Provide the [x, y] coordinate of the cell's center where the given text is located.  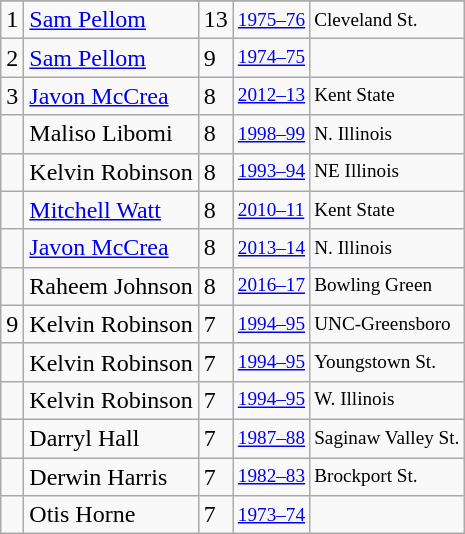
1998–99 [271, 134]
2013–14 [271, 248]
2016–17 [271, 286]
Saginaw Valley St. [387, 438]
Bowling Green [387, 286]
Mitchell Watt [111, 210]
W. Illinois [387, 400]
Maliso Libomi [111, 134]
1987–88 [271, 438]
1 [12, 20]
Derwin Harris [111, 477]
3 [12, 96]
Otis Horne [111, 515]
2 [12, 58]
1974–75 [271, 58]
Brockport St. [387, 477]
UNC-Greensboro [387, 324]
13 [216, 20]
Youngstown St. [387, 362]
Raheem Johnson [111, 286]
Cleveland St. [387, 20]
2010–11 [271, 210]
2012–13 [271, 96]
1975–76 [271, 20]
NE Illinois [387, 172]
1993–94 [271, 172]
1973–74 [271, 515]
1982–83 [271, 477]
Darryl Hall [111, 438]
